Determine the (X, Y) coordinate at the center of the cell enclosing the given text.  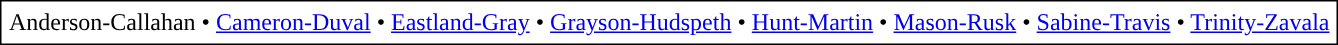
Anderson-Callahan • Cameron-Duval • Eastland-Gray • Grayson-Hudspeth • Hunt-Martin • Mason-Rusk • Sabine-Travis • Trinity-Zavala (670, 23)
